Pinpoint the cell where the given text exists, returning its [x, y] midpoint coordinate. 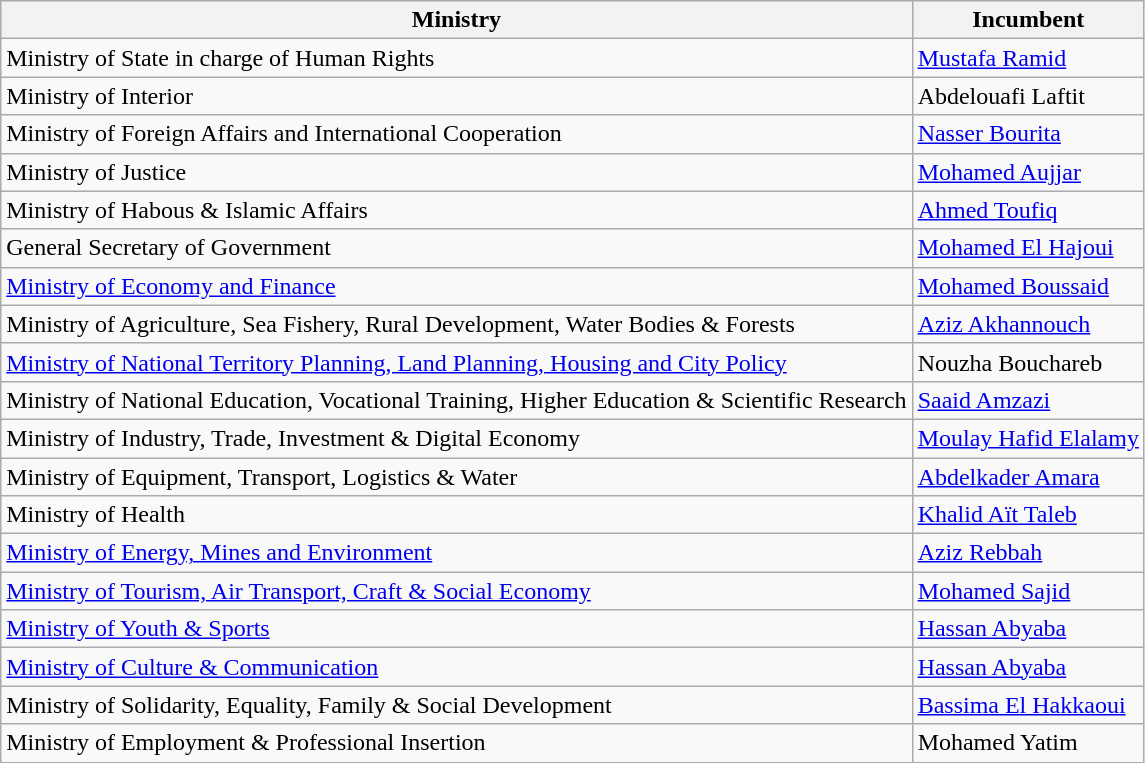
Nouzha Bouchareb [1028, 362]
Abdelkader Amara [1028, 477]
Saaid Amzazi [1028, 400]
Bassima El Hakkaoui [1028, 705]
Abdelouafi Laftit [1028, 96]
Ministry of Culture & Communication [456, 667]
Ministry of Employment & Professional Insertion [456, 743]
Ministry [456, 20]
Mohamed Sajid [1028, 591]
Ministry of Health [456, 515]
Ministry of Agriculture, Sea Fishery, Rural Development, Water Bodies & Forests [456, 324]
General Secretary of Government [456, 248]
Ministry of National Education, Vocational Training, Higher Education & Scientific Research [456, 400]
Mohamed Boussaid [1028, 286]
Mustafa Ramid [1028, 58]
Khalid Aït Taleb [1028, 515]
Ministry of Tourism, Air Transport, Craft & Social Economy [456, 591]
Mohamed Aujjar [1028, 172]
Ministry of Youth & Sports [456, 629]
Ministry of Solidarity, Equality, Family & Social Development [456, 705]
Ministry of Interior [456, 96]
Mohamed Yatim [1028, 743]
Ministry of State in charge of Human Rights [456, 58]
Ministry of Habous & Islamic Affairs [456, 210]
Ministry of Foreign Affairs and International Cooperation [456, 134]
Ministry of National Territory Planning, Land Planning, Housing and City Policy [456, 362]
Aziz Akhannouch [1028, 324]
Nasser Bourita [1028, 134]
Moulay Hafid Elalamy [1028, 438]
Ministry of Economy and Finance [456, 286]
Ministry of Equipment, Transport, Logistics & Water [456, 477]
Ahmed Toufiq [1028, 210]
Incumbent [1028, 20]
Aziz Rebbah [1028, 553]
Ministry of Industry, Trade, Investment & Digital Economy [456, 438]
Ministry of Energy, Mines and Environment [456, 553]
Ministry of Justice [456, 172]
Mohamed El Hajoui [1028, 248]
